Locate the cell with the specified text and output its (x, y) center coordinate. 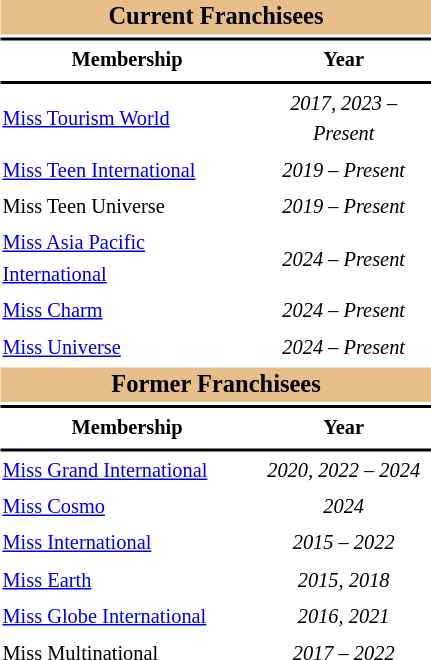
Current Franchisees (216, 18)
Former Franchisees (216, 384)
Miss Globe International (127, 617)
Miss Universe (127, 348)
2015 – 2022 (344, 544)
Miss International (127, 544)
2017, 2023 – Present (344, 119)
2015, 2018 (344, 581)
Miss Charm (127, 311)
Miss Grand International (127, 471)
2016, 2021 (344, 617)
Miss Earth (127, 581)
Miss Tourism World (127, 119)
Miss Teen Universe (127, 207)
Miss Teen International (127, 171)
2024 (344, 508)
2020, 2022 – 2024 (344, 471)
Miss Cosmo (127, 508)
Miss Asia Pacific International (127, 259)
